Extract the (x, y) coordinate from the center of the cell holding the provided text.  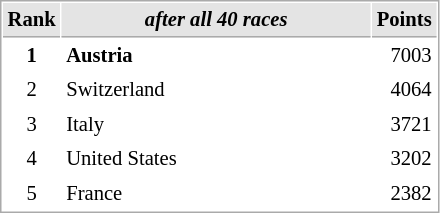
Switzerland (216, 90)
3202 (404, 158)
Rank (32, 20)
5 (32, 194)
3721 (404, 124)
4 (32, 158)
after all 40 races (216, 20)
2382 (404, 194)
2 (32, 90)
Italy (216, 124)
United States (216, 158)
4064 (404, 90)
Points (404, 20)
3 (32, 124)
Austria (216, 56)
France (216, 194)
1 (32, 56)
7003 (404, 56)
